Capture the cell that displays the provided text and extract its [X, Y] central coordinate. 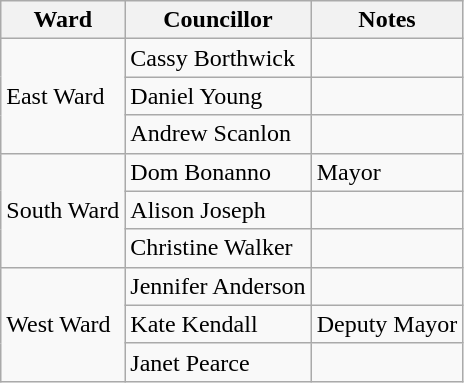
Daniel Young [218, 96]
Deputy Mayor [387, 324]
Ward [63, 20]
Alison Joseph [218, 210]
Dom Bonanno [218, 172]
Christine Walker [218, 248]
Mayor [387, 172]
Cassy Borthwick [218, 58]
Janet Pearce [218, 362]
South Ward [63, 210]
West Ward [63, 324]
East Ward [63, 96]
Councillor [218, 20]
Jennifer Anderson [218, 286]
Kate Kendall [218, 324]
Andrew Scanlon [218, 134]
Notes [387, 20]
